Extract the [x, y] coordinate from the center of the cell holding the provided text.  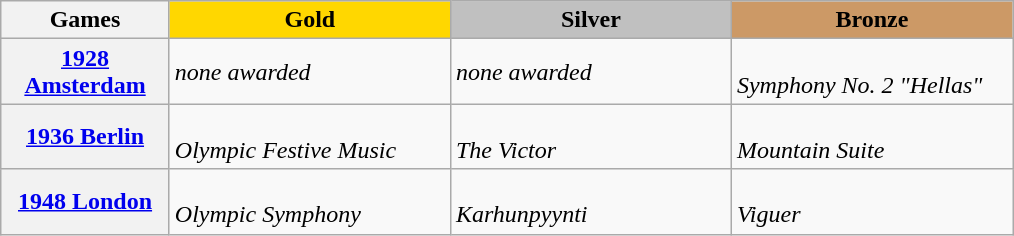
1948 London [86, 202]
Olympic Symphony [310, 202]
1936 Berlin [86, 136]
Gold [310, 20]
The Victor [590, 136]
Silver [590, 20]
Viguer [872, 202]
Karhunpyynti [590, 202]
Bronze [872, 20]
Games [86, 20]
Symphony No. 2 "Hellas" [872, 72]
Mountain Suite [872, 136]
1928 Amsterdam [86, 72]
Olympic Festive Music [310, 136]
